Find where the given text appears and provide that cell's center as [X, Y] coordinate. 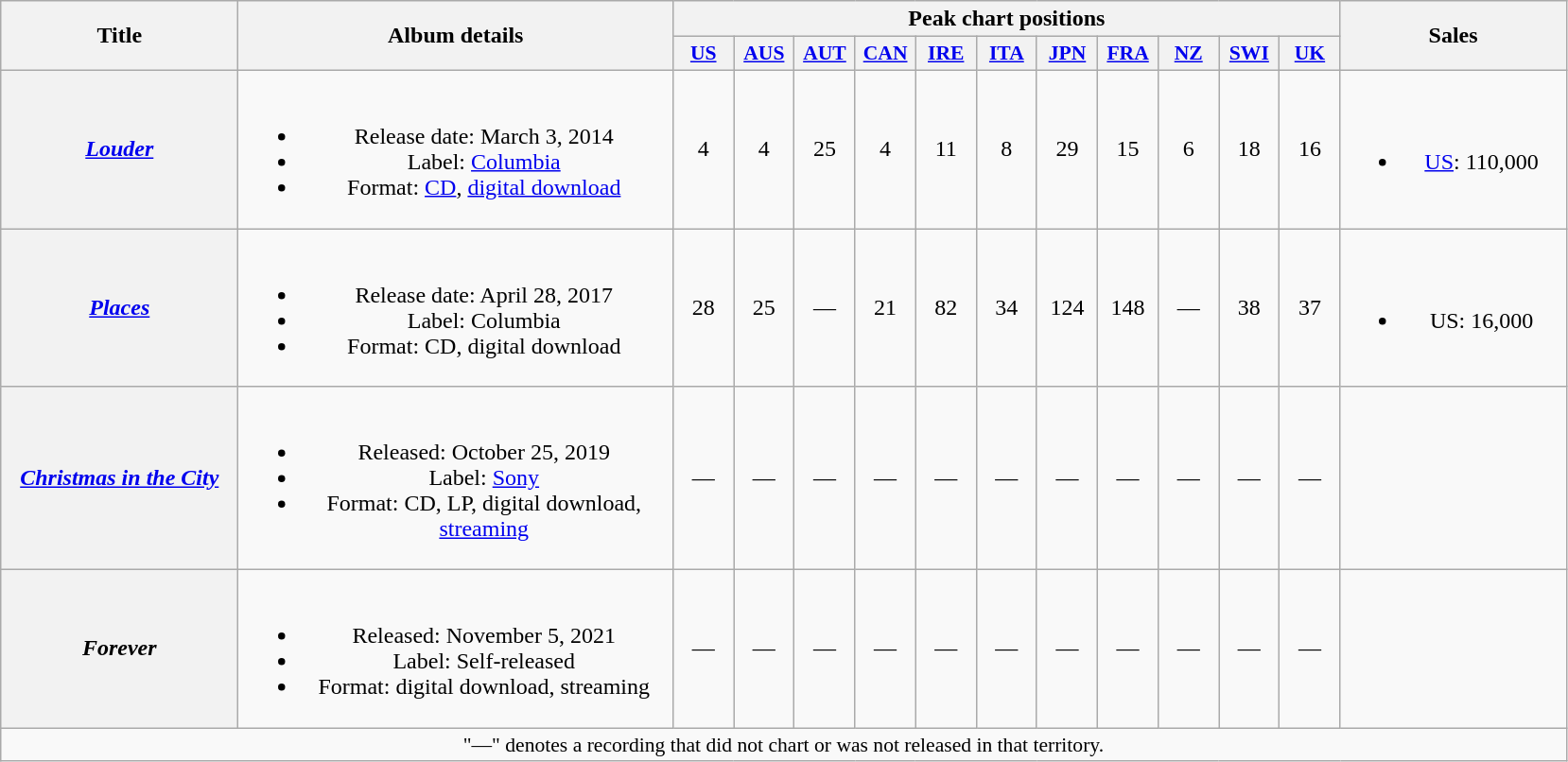
29 [1067, 149]
6 [1189, 149]
148 [1128, 308]
Title [119, 36]
IRE [946, 54]
Release date: April 28, 2017Label: ColumbiaFormat: CD, digital download [456, 308]
Louder [119, 149]
15 [1128, 149]
AUT [825, 54]
Released: October 25, 2019Label: SonyFormat: CD, LP, digital download, streaming [456, 478]
38 [1249, 308]
US: 16,000 [1453, 308]
21 [885, 308]
ITA [1006, 54]
Album details [456, 36]
FRA [1128, 54]
JPN [1067, 54]
US [704, 54]
Sales [1453, 36]
16 [1310, 149]
Forever [119, 649]
NZ [1189, 54]
37 [1310, 308]
"—" denotes a recording that did not chart or was not released in that territory. [783, 745]
SWI [1249, 54]
AUS [764, 54]
Released: November 5, 2021Label: Self-releasedFormat: digital download, streaming [456, 649]
CAN [885, 54]
Release date: March 3, 2014Label: ColumbiaFormat: CD, digital download [456, 149]
28 [704, 308]
11 [946, 149]
Christmas in the City [119, 478]
18 [1249, 149]
8 [1006, 149]
UK [1310, 54]
Places [119, 308]
US: 110,000 [1453, 149]
124 [1067, 308]
34 [1006, 308]
82 [946, 308]
Peak chart positions [1006, 19]
